Return the (X, Y) coordinate for the center point of the cell that contains the specified text.  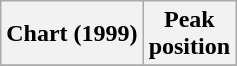
Chart (1999) (72, 34)
Peakposition (189, 34)
